Output the [X, Y] coordinate of the center of the cell containing the given text.  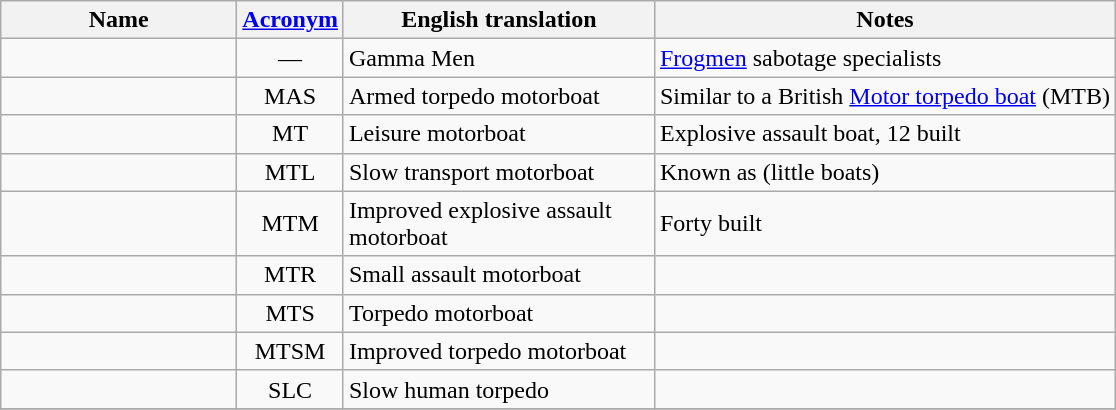
Improved torpedo motorboat [498, 351]
Name [119, 20]
MTS [290, 313]
MTSM [290, 351]
MTM [290, 224]
— [290, 58]
MT [290, 134]
Explosive assault boat, 12 built [884, 134]
English translation [498, 20]
Notes [884, 20]
Similar to a British Motor torpedo boat (MTB) [884, 96]
Improved explosive assault motorboat [498, 224]
Forty built [884, 224]
Gamma Men [498, 58]
MTR [290, 275]
Slow human torpedo [498, 389]
Acronym [290, 20]
Armed torpedo motorboat [498, 96]
Leisure motorboat [498, 134]
Slow transport motorboat [498, 172]
Torpedo motorboat [498, 313]
SLC [290, 389]
Small assault motorboat [498, 275]
MTL [290, 172]
Frogmen sabotage specialists [884, 58]
Known as (little boats) [884, 172]
MAS [290, 96]
